For the text-containing cell, return its midpoint in (X, Y) coordinate format. 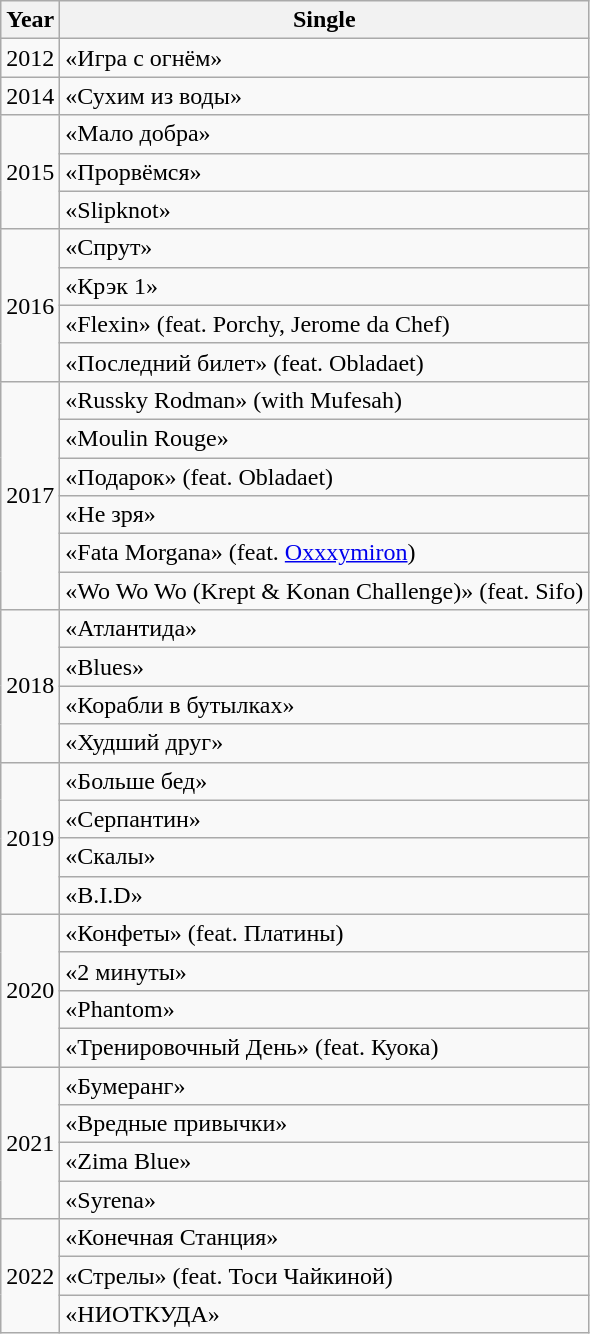
«Fata Morgana» (feat. Oxxxymiron) (324, 553)
2014 (30, 96)
«Конфеты» (feat. Платины) (324, 933)
«Moulin Rouge» (324, 438)
«Скалы» (324, 857)
2018 (30, 686)
«Подарок» (feat. Obladaet) (324, 477)
«Бумеранг» (324, 1085)
«Не зря» (324, 515)
«Крэк 1» (324, 286)
Single (324, 20)
«Серпантин» (324, 819)
2012 (30, 58)
«Конечная Станция» (324, 1238)
2021 (30, 1142)
«Стрелы» (feat. Тоси Чайкиной) (324, 1276)
Year (30, 20)
2022 (30, 1276)
«НИОТКУДА» (324, 1314)
«2 минуты» (324, 971)
«B.I.D» (324, 895)
«Wo Wo Wo (Krept & Konan Challenge)» (feat. Sifo) (324, 591)
2016 (30, 305)
«Спрут» (324, 248)
«Больше бед» (324, 781)
2019 (30, 838)
«Zima Blue» (324, 1162)
2020 (30, 990)
«Flexin» (feat. Porchy, Jerome da Chef) (324, 324)
«Вредные привычки» (324, 1124)
2015 (30, 172)
«Атлантида» (324, 629)
«Blues» (324, 667)
«Syrena» (324, 1200)
«Russky Rodman» (with Mufesah) (324, 400)
«Тренировочный День» (feat. Куока) (324, 1047)
«Прорвёмся» (324, 172)
«Slipknot» (324, 210)
«Последний билет» (feat. Obladaet) (324, 362)
«Сухим из воды» (324, 96)
«Phantom» (324, 1009)
2017 (30, 495)
«Худший друг» (324, 743)
«Мало добра» (324, 134)
«Корабли в бутылках» (324, 705)
«Игра с огнём» (324, 58)
